Pinpoint the cell where the given text exists, returning its (x, y) midpoint coordinate. 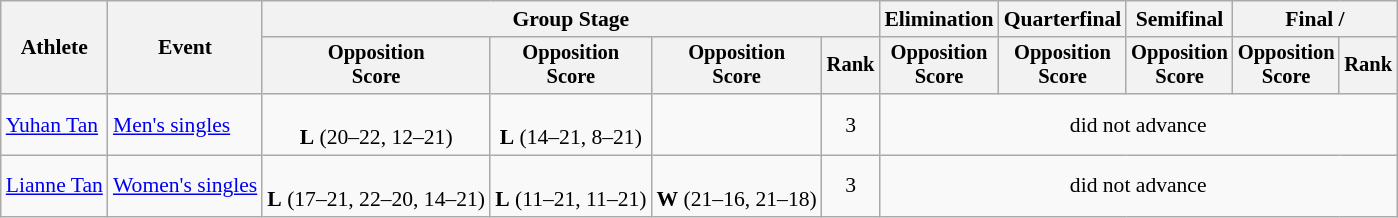
L (17–21, 22–20, 14–21) (376, 186)
Athlete (54, 48)
Event (185, 48)
W (21–16, 21–18) (737, 186)
Women's singles (185, 186)
L (14–21, 8–21) (570, 124)
L (11–21, 11–21) (570, 186)
Elimination (938, 19)
Lianne Tan (54, 186)
Group Stage (570, 19)
Men's singles (185, 124)
Final / (1315, 19)
Yuhan Tan (54, 124)
L (20–22, 12–21) (376, 124)
Quarterfinal (1063, 19)
Semifinal (1180, 19)
